Find where the given text appears and provide that cell's center as (x, y) coordinate. 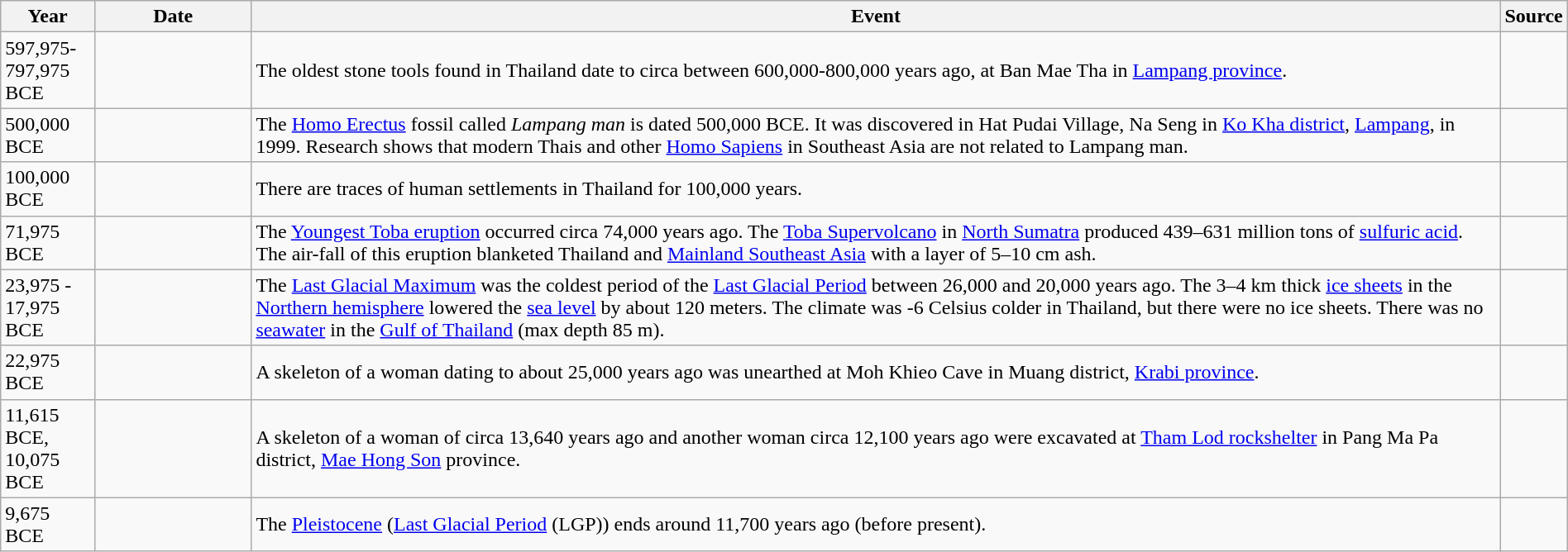
A skeleton of a woman dating to about 25,000 years ago was unearthed at Moh Khieo Cave in Muang district, Krabi province. (876, 372)
9,675 BCE (48, 524)
71,975 BCE (48, 243)
Year (48, 17)
597,975-797,975 BCE (48, 70)
11,615 BCE, 10,075 BCE (48, 448)
23,975 - 17,975 BCE (48, 307)
The oldest stone tools found in Thailand date to circa between 600,000-800,000 years ago, at Ban Mae Tha in Lampang province. (876, 70)
The Pleistocene (Last Glacial Period (LGP)) ends around 11,700 years ago (before present). (876, 524)
22,975 BCE (48, 372)
Event (876, 17)
There are traces of human settlements in Thailand for 100,000 years. (876, 188)
Date (172, 17)
500,000 BCE (48, 136)
Source (1533, 17)
100,000 BCE (48, 188)
